Detect which cell encompasses the target text, then output its (x, y) center coordinate. 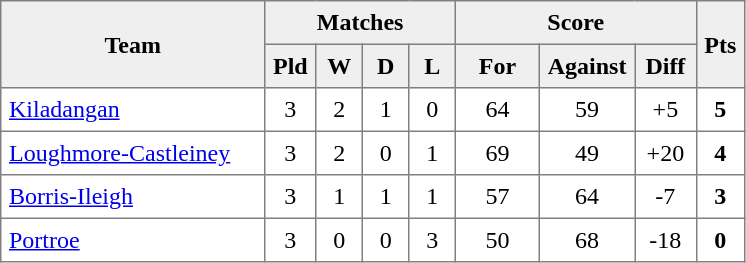
D (385, 66)
Kiladangan (133, 110)
L (432, 66)
For (497, 66)
50 (497, 240)
Pld (290, 66)
Portroe (133, 240)
4 (720, 153)
-18 (666, 240)
+20 (666, 153)
Against (586, 66)
49 (586, 153)
W (339, 66)
-7 (666, 197)
Borris-Ileigh (133, 197)
Pts (720, 44)
Diff (666, 66)
+5 (666, 110)
57 (497, 197)
68 (586, 240)
Team (133, 44)
5 (720, 110)
Score (576, 23)
Loughmore-Castleiney (133, 153)
Matches (360, 23)
69 (497, 153)
59 (586, 110)
